For the text-containing cell, return its midpoint in (X, Y) coordinate format. 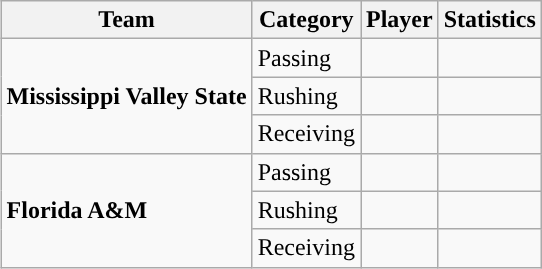
Team (126, 20)
Mississippi Valley State (126, 96)
Statistics (490, 20)
Player (399, 20)
Category (306, 20)
Florida A&M (126, 210)
